Return (X, Y) of the center of cell containing provided text 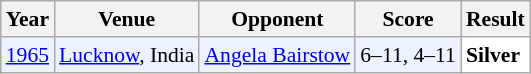
Angela Bairstow (277, 55)
Silver (496, 55)
1965 (28, 55)
6–11, 4–11 (408, 55)
Lucknow, India (126, 55)
Opponent (277, 19)
Venue (126, 19)
Result (496, 19)
Year (28, 19)
Score (408, 19)
